Find where the given text appears and provide that cell's center as [x, y] coordinate. 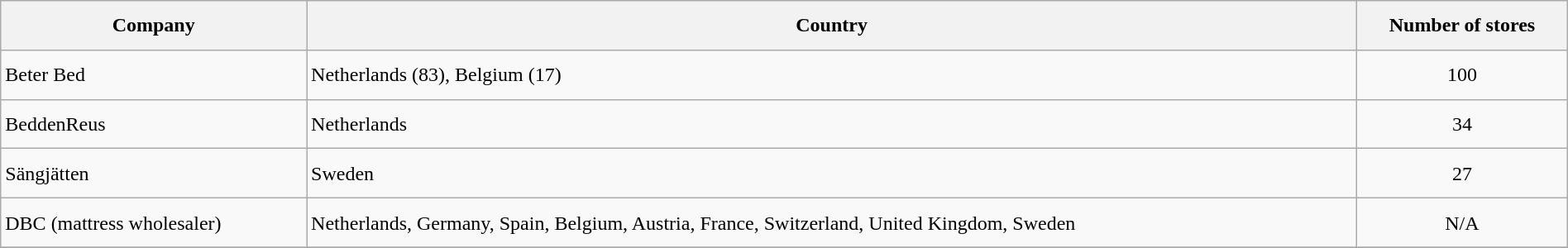
Number of stores [1462, 26]
Sweden [832, 174]
BeddenReus [154, 124]
Sängjätten [154, 174]
Beter Bed [154, 74]
34 [1462, 124]
Country [832, 26]
100 [1462, 74]
27 [1462, 174]
Company [154, 26]
Netherlands, Germany, Spain, Belgium, Austria, France, Switzerland, United Kingdom, Sweden [832, 223]
N/A [1462, 223]
Netherlands (83), Belgium (17) [832, 74]
Netherlands [832, 124]
DBC (mattress wholesaler) [154, 223]
